From the cell containing the given text, extract its center point as (x, y) coordinate. 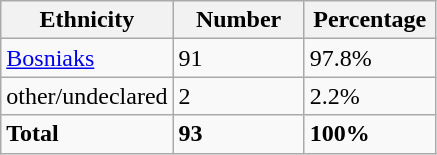
100% (370, 134)
91 (238, 58)
Bosniaks (87, 58)
Number (238, 20)
other/undeclared (87, 96)
97.8% (370, 58)
93 (238, 134)
2.2% (370, 96)
2 (238, 96)
Total (87, 134)
Ethnicity (87, 20)
Percentage (370, 20)
